Provide the [X, Y] coordinate of the cell's center where the given text is located.  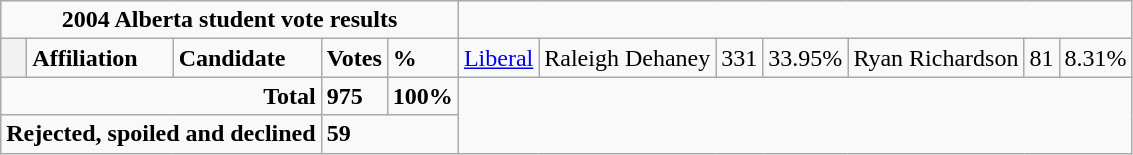
Liberal [498, 58]
59 [390, 134]
33.95% [806, 58]
975 [354, 96]
100% [422, 96]
% [422, 58]
Votes [354, 58]
Affiliation [100, 58]
81 [1042, 58]
Raleigh Dehaney [628, 58]
Rejected, spoiled and declined [161, 134]
8.31% [1096, 58]
Candidate [247, 58]
2004 Alberta student vote results [230, 20]
331 [740, 58]
Total [161, 96]
Ryan Richardson [936, 58]
